Detect which cell encompasses the target text, then output its [x, y] center coordinate. 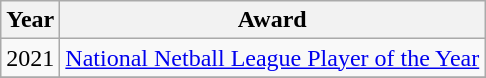
Year [30, 20]
Award [272, 20]
2021 [30, 58]
National Netball League Player of the Year [272, 58]
